Output the [x, y] coordinate of the center of the cell containing the given text.  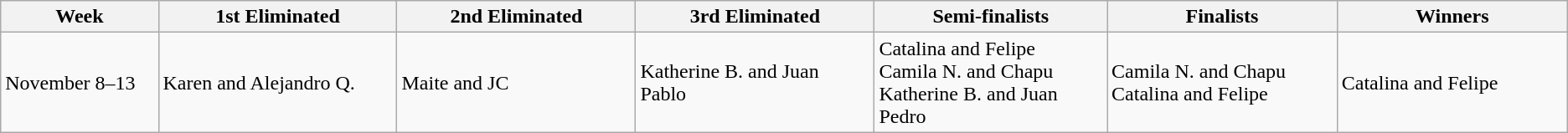
1st Eliminated [278, 17]
Karen and Alejandro Q. [278, 82]
3rd Eliminated [756, 17]
Catalina and FelipeCamila N. and ChapuKatherine B. and Juan Pedro [991, 82]
Catalina and Felipe [1452, 82]
2nd Eliminated [516, 17]
Camila N. and ChapuCatalina and Felipe [1223, 82]
Semi-finalists [991, 17]
Week [80, 17]
Maite and JC [516, 82]
Finalists [1223, 17]
Winners [1452, 17]
Katherine B. and Juan Pablo [756, 82]
November 8–13 [80, 82]
